For the text-containing cell, return its midpoint in (X, Y) coordinate format. 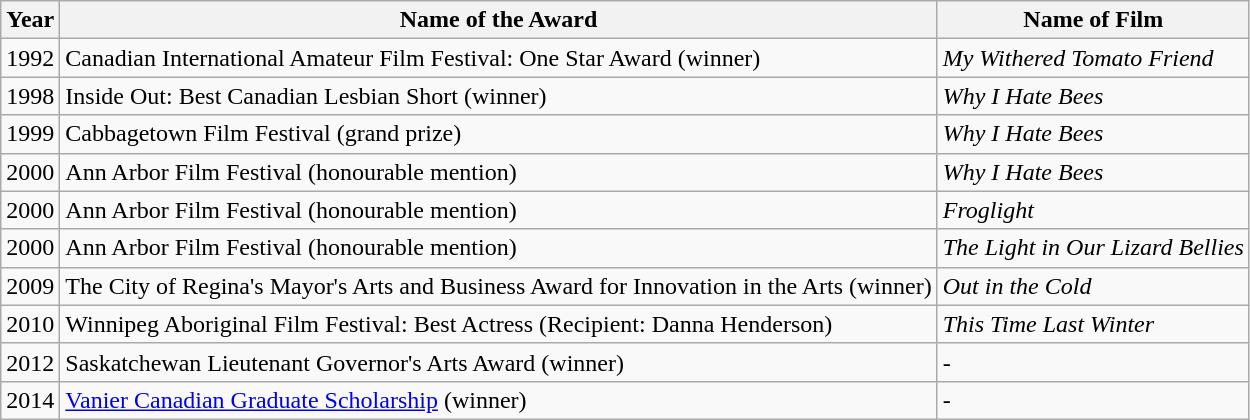
2012 (30, 362)
2014 (30, 400)
Out in the Cold (1093, 286)
2009 (30, 286)
Inside Out: Best Canadian Lesbian Short (winner) (498, 96)
Name of Film (1093, 20)
Saskatchewan Lieutenant Governor's Arts Award (winner) (498, 362)
The City of Regina's Mayor's Arts and Business Award for Innovation in the Arts (winner) (498, 286)
1998 (30, 96)
Vanier Canadian Graduate Scholarship (winner) (498, 400)
Canadian International Amateur Film Festival: One Star Award (winner) (498, 58)
Name of the Award (498, 20)
My Withered Tomato Friend (1093, 58)
2010 (30, 324)
This Time Last Winter (1093, 324)
The Light in Our Lizard Bellies (1093, 248)
Year (30, 20)
1992 (30, 58)
Cabbagetown Film Festival (grand prize) (498, 134)
1999 (30, 134)
Froglight (1093, 210)
Winnipeg Aboriginal Film Festival: Best Actress (Recipient: Danna Henderson) (498, 324)
